Determine the (X, Y) coordinate at the center of the cell enclosing the given text.  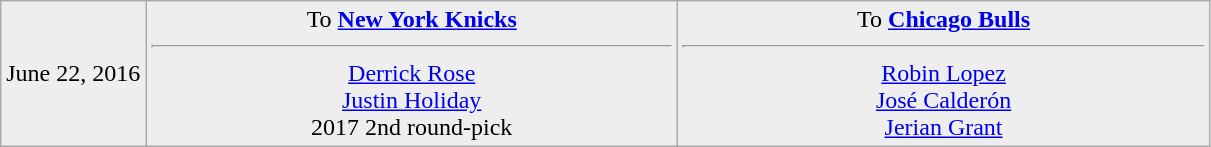
June 22, 2016 (74, 74)
To Chicago BullsRobin LopezJosé CalderónJerian Grant (944, 74)
To New York KnicksDerrick RoseJustin Holiday2017 2nd round-pick (412, 74)
